Search for the cell housing the specified text and yield its (x, y) center coordinate. 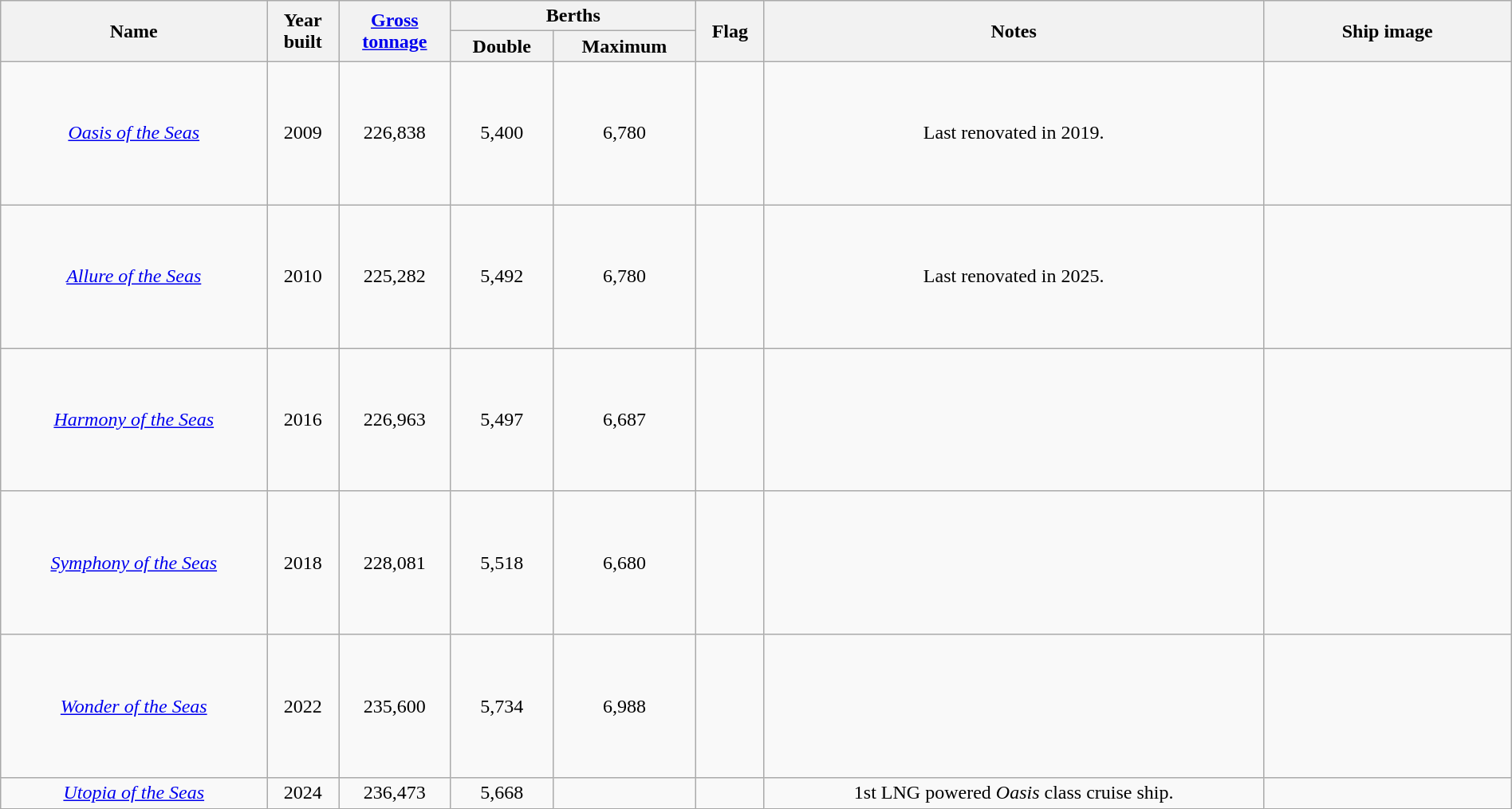
Berths (573, 16)
1st LNG powered Oasis class cruise ship. (1014, 793)
Allure of the Seas (134, 277)
Flag (730, 31)
226,963 (396, 419)
5,400 (502, 133)
Utopia of the Seas (134, 793)
Yearbuilt (303, 31)
2010 (303, 277)
236,473 (396, 793)
Maximum (624, 46)
Wonder of the Seas (134, 706)
5,668 (502, 793)
5,734 (502, 706)
5,492 (502, 277)
2024 (303, 793)
2022 (303, 706)
Ship image (1388, 31)
5,497 (502, 419)
226,838 (396, 133)
Grosstonnage (396, 31)
6,680 (624, 563)
Notes (1014, 31)
Last renovated in 2025. (1014, 277)
228,081 (396, 563)
2009 (303, 133)
235,600 (396, 706)
5,518 (502, 563)
Name (134, 31)
Double (502, 46)
Symphony of the Seas (134, 563)
225,282 (396, 277)
6,687 (624, 419)
Oasis of the Seas (134, 133)
Last renovated in 2019. (1014, 133)
2018 (303, 563)
2016 (303, 419)
Harmony of the Seas (134, 419)
6,988 (624, 706)
